Search for the cell housing the specified text and yield its [x, y] center coordinate. 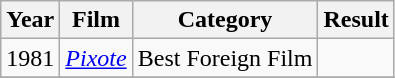
Film [96, 20]
Year [30, 20]
1981 [30, 58]
Category [225, 20]
Result [356, 20]
Pixote [96, 58]
Best Foreign Film [225, 58]
